Locate the cell with the specified text and output its (X, Y) center coordinate. 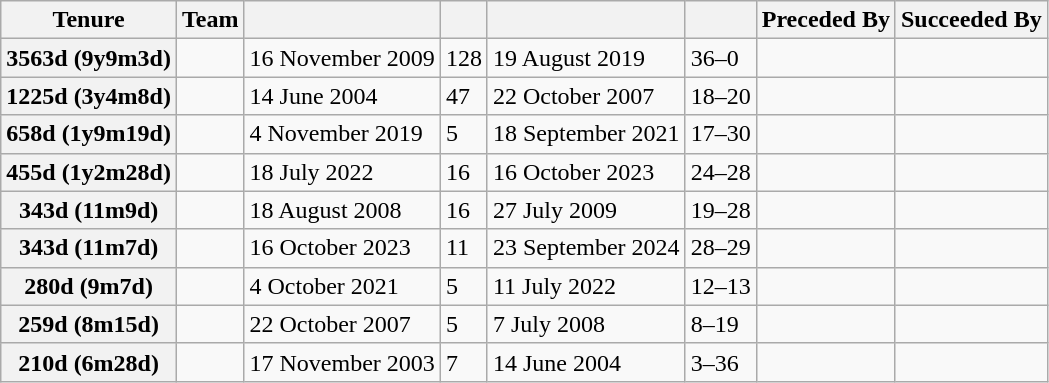
11 July 2022 (586, 286)
18 September 2021 (586, 134)
128 (464, 58)
343d (11m7d) (89, 248)
8–19 (720, 324)
259d (8m15d) (89, 324)
12–13 (720, 286)
18 July 2022 (342, 172)
Succeeded By (971, 20)
18 August 2008 (342, 210)
36–0 (720, 58)
19 August 2019 (586, 58)
3–36 (720, 362)
27 July 2009 (586, 210)
17 November 2003 (342, 362)
24–28 (720, 172)
455d (1y2m28d) (89, 172)
3563d (9y9m3d) (89, 58)
4 October 2021 (342, 286)
17–30 (720, 134)
210d (6m28d) (89, 362)
Preceded By (826, 20)
7 July 2008 (586, 324)
11 (464, 248)
Team (210, 20)
28–29 (720, 248)
343d (11m9d) (89, 210)
4 November 2019 (342, 134)
23 September 2024 (586, 248)
19–28 (720, 210)
1225d (3y4m8d) (89, 96)
658d (1y9m19d) (89, 134)
18–20 (720, 96)
280d (9m7d) (89, 286)
47 (464, 96)
Tenure (89, 20)
7 (464, 362)
16 November 2009 (342, 58)
